Extract the (x, y) coordinate from the center of the cell holding the provided text.  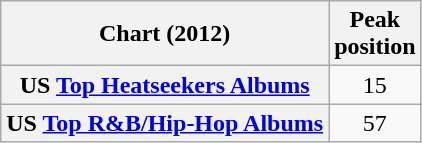
US Top Heatseekers Albums (165, 85)
Peakposition (375, 34)
Chart (2012) (165, 34)
US Top R&B/Hip-Hop Albums (165, 123)
57 (375, 123)
15 (375, 85)
